Scan for the cell matching the given text and deliver its [x, y] coordinate at center. 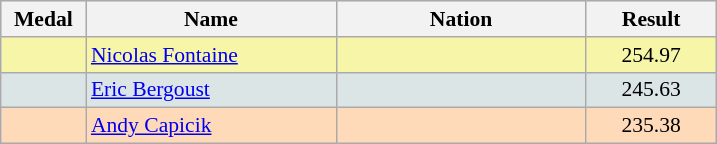
Nicolas Fontaine [211, 55]
Eric Bergoust [211, 90]
245.63 [651, 90]
Result [651, 19]
Name [211, 19]
254.97 [651, 55]
Medal [44, 19]
Nation [461, 19]
235.38 [651, 126]
Andy Capicik [211, 126]
